For the text-containing cell, return its midpoint in [X, Y] coordinate format. 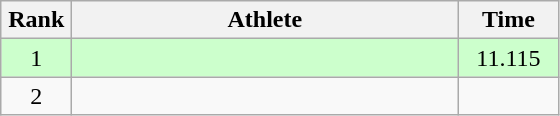
2 [36, 96]
Athlete [265, 20]
11.115 [508, 58]
1 [36, 58]
Rank [36, 20]
Time [508, 20]
